Provide the (X, Y) coordinate of the cell's center where the given text is located.  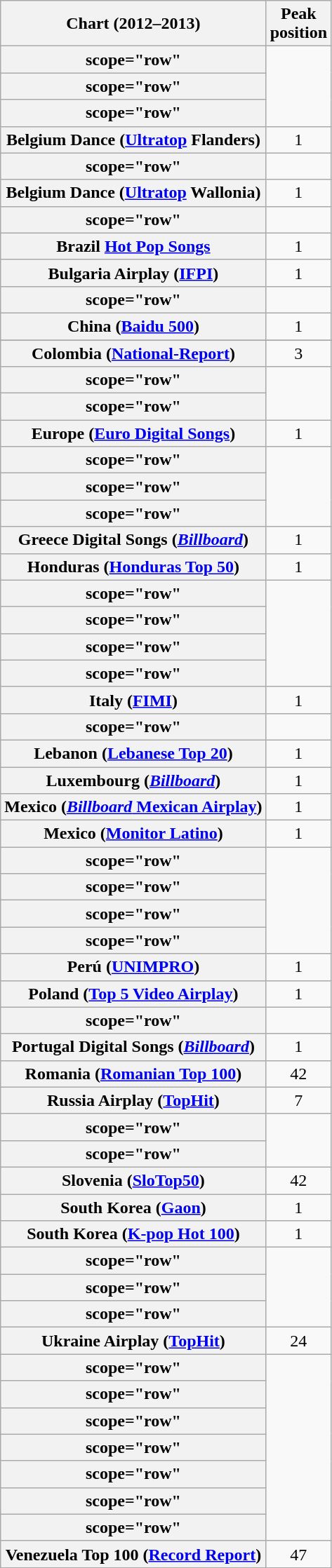
Colombia (National-Report) (133, 353)
Brazil Hot Pop Songs (133, 246)
47 (298, 1554)
24 (298, 1341)
Europe (Euro Digital Songs) (133, 433)
Belgium Dance (Ultratop Wallonia) (133, 193)
Honduras (Honduras Top 50) (133, 567)
Mexico (Monitor Latino) (133, 834)
China (Baidu 500) (133, 326)
7 (298, 1100)
South Korea (K-pop Hot 100) (133, 1234)
Luxembourg (Billboard) (133, 780)
Romania (Romanian Top 100) (133, 1074)
South Korea (Gaon) (133, 1207)
Peakposition (298, 24)
3 (298, 353)
Poland (Top 5 Video Airplay) (133, 994)
Russia Airplay (TopHit) (133, 1100)
Chart (2012–2013) (133, 24)
Portugal Digital Songs (Billboard) (133, 1047)
Lebanon (Lebanese Top 20) (133, 753)
Venezuela Top 100 (Record Report) (133, 1554)
Bulgaria Airplay (IFPI) (133, 273)
Perú (UNIMPRO) (133, 967)
Ukraine Airplay (TopHit) (133, 1341)
Mexico (Billboard Mexican Airplay) (133, 807)
Belgium Dance (Ultratop Flanders) (133, 140)
Slovenia (SloTop50) (133, 1180)
Greece Digital Songs (Billboard) (133, 540)
Italy (FIMI) (133, 700)
